Output the [x, y] coordinate of the center of the cell containing the given text.  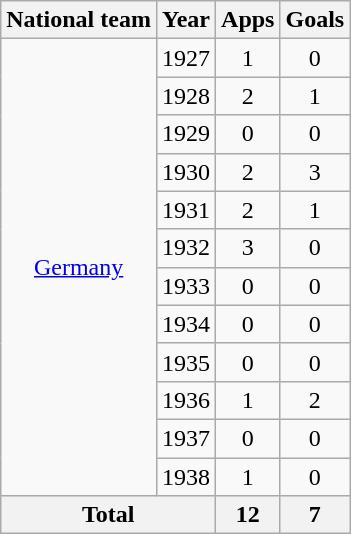
National team [79, 20]
1933 [186, 286]
1937 [186, 438]
12 [248, 515]
1932 [186, 248]
Year [186, 20]
1930 [186, 172]
1935 [186, 362]
Goals [315, 20]
1928 [186, 96]
1929 [186, 134]
1934 [186, 324]
1931 [186, 210]
7 [315, 515]
Apps [248, 20]
Germany [79, 268]
1927 [186, 58]
1938 [186, 477]
Total [108, 515]
1936 [186, 400]
